Scan for the cell matching the given text and deliver its (X, Y) coordinate at center. 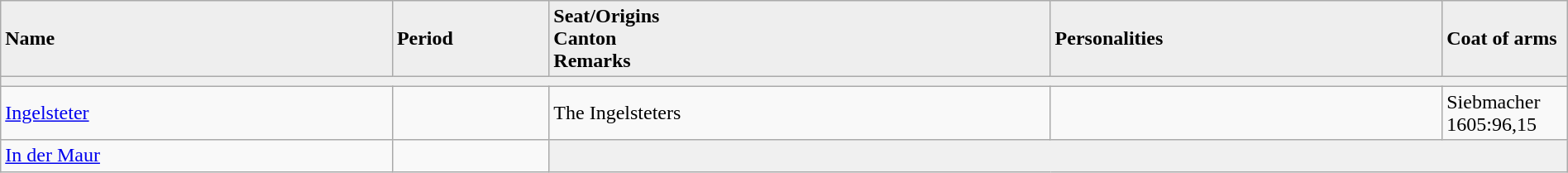
The Ingelsteters (800, 113)
Ingelsteter (197, 113)
Personalities (1246, 39)
In der Maur (197, 156)
Seat/Origins Canton Remarks (800, 39)
Name (197, 39)
Period (470, 39)
Siebmacher 1605:96,15 (1505, 113)
Coat of arms (1505, 39)
